Search for the cell housing the specified text and yield its [X, Y] center coordinate. 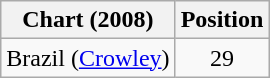
Position [222, 20]
Chart (2008) [88, 20]
Brazil (Crowley) [88, 58]
29 [222, 58]
